Capture the cell that displays the provided text and extract its [x, y] central coordinate. 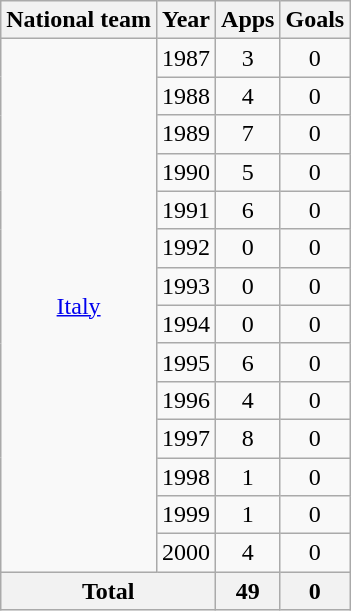
5 [248, 172]
Total [108, 591]
1992 [186, 248]
1993 [186, 286]
1995 [186, 362]
1994 [186, 324]
1987 [186, 58]
49 [248, 591]
1996 [186, 400]
Goals [315, 20]
8 [248, 438]
1990 [186, 172]
Italy [79, 306]
1991 [186, 210]
1997 [186, 438]
1989 [186, 134]
1988 [186, 96]
1999 [186, 515]
1998 [186, 477]
2000 [186, 553]
National team [79, 20]
Year [186, 20]
Apps [248, 20]
3 [248, 58]
7 [248, 134]
